Output the (x, y) coordinate of the center of the cell containing the given text.  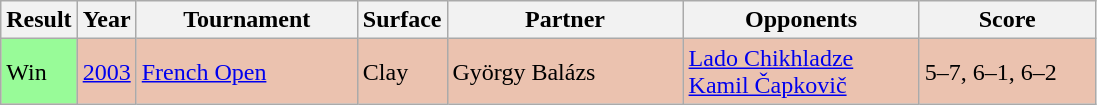
Score (1007, 20)
Partner (565, 20)
Opponents (801, 20)
Win (39, 72)
Clay (402, 72)
5–7, 6–1, 6–2 (1007, 72)
Surface (402, 20)
Year (106, 20)
György Balázs (565, 72)
Result (39, 20)
Tournament (246, 20)
French Open (246, 72)
Lado Chikhladze Kamil Čapkovič (801, 72)
2003 (106, 72)
